Pinpoint the cell where the given text exists, returning its [X, Y] midpoint coordinate. 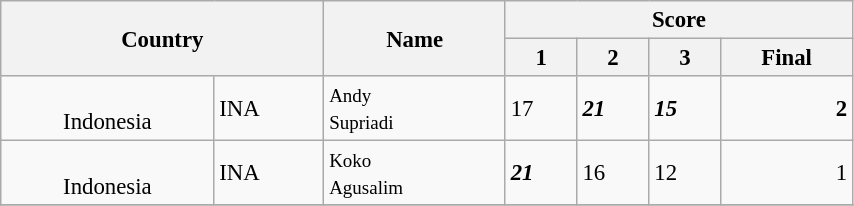
3 [685, 58]
Country [162, 38]
16 [613, 174]
12 [685, 174]
17 [541, 108]
Final [787, 58]
AndySupriadi [415, 108]
KokoAgusalim [415, 174]
15 [685, 108]
Score [678, 20]
Name [415, 38]
